For the text-containing cell, return its midpoint in (x, y) coordinate format. 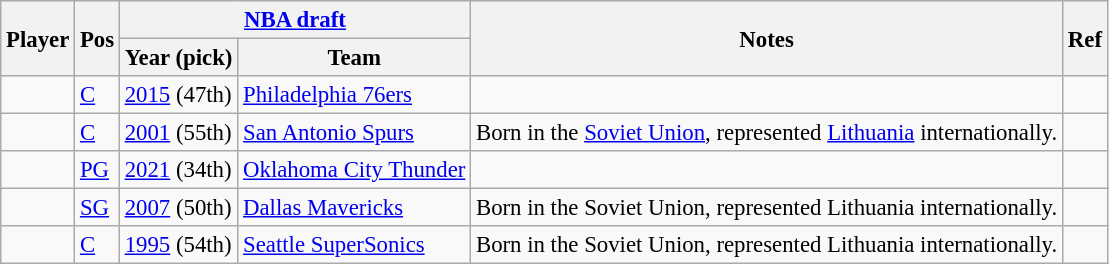
PG (98, 170)
2001 (55th) (178, 133)
1995 (54th) (178, 245)
Dallas Mavericks (354, 208)
Player (38, 38)
Team (354, 58)
Pos (98, 38)
2021 (34th) (178, 170)
Notes (767, 38)
Year (pick) (178, 58)
SG (98, 208)
2015 (47th) (178, 95)
Seattle SuperSonics (354, 245)
Ref (1086, 38)
Philadelphia 76ers (354, 95)
Oklahoma City Thunder (354, 170)
2007 (50th) (178, 208)
San Antonio Spurs (354, 133)
NBA draft (294, 20)
